Detect which cell encompasses the target text, then output its (x, y) center coordinate. 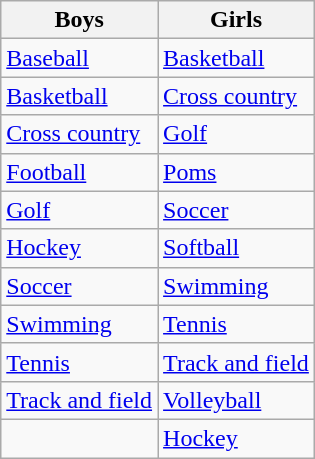
Volleyball (236, 400)
Softball (236, 248)
Poms (236, 172)
Baseball (80, 58)
Girls (236, 20)
Football (80, 172)
Boys (80, 20)
